Find where the given text appears and provide that cell's center as [X, Y] coordinate. 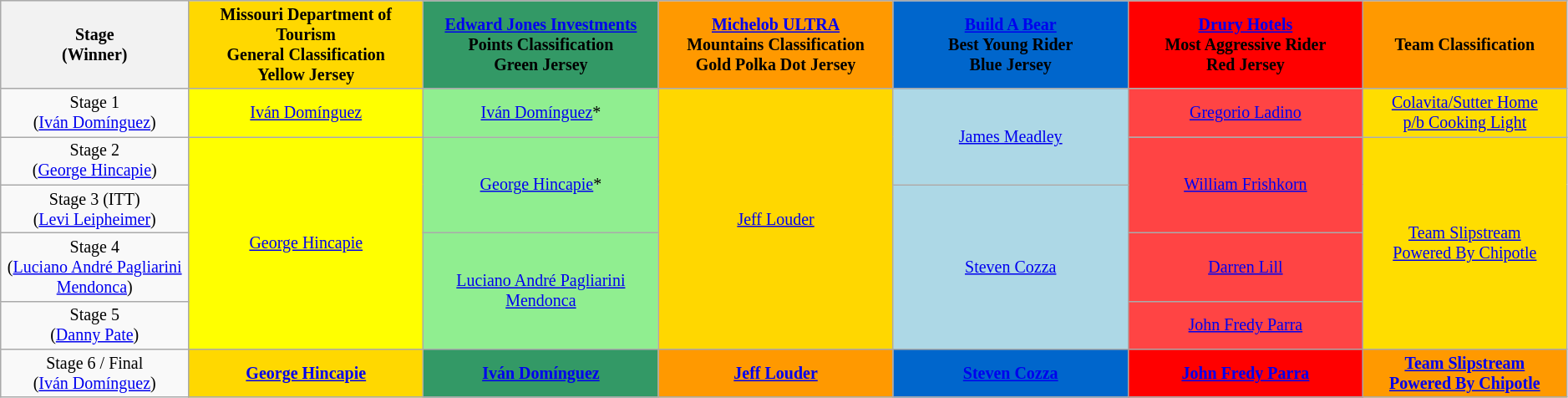
Team Classification [1464, 45]
Stage 6 / Final(Iván Domínguez) [95, 373]
Iván Domínguez* [541, 114]
William Frishkorn [1245, 186]
Stage 5(Danny Pate) [95, 324]
Colavita/Sutter Homep/b Cooking Light [1464, 114]
George Hincapie* [541, 186]
Missouri Department of TourismGeneral ClassificationYellow Jersey [306, 45]
Darren Lill [1245, 268]
Stage(Winner) [95, 45]
Stage 2(George Hincapie) [95, 161]
Gregorio Ladino [1245, 114]
Stage 3 (ITT)(Levi Leipheimer) [95, 209]
Michelob ULTRAMountains ClassificationGold Polka Dot Jersey [775, 45]
James Meadley [1011, 137]
Luciano André Pagliarini Mendonca [541, 291]
Build A BearBest Young RiderBlue Jersey [1011, 45]
Stage 1(Iván Domínguez) [95, 114]
Drury HotelsMost Aggressive RiderRed Jersey [1245, 45]
Stage 4(Luciano André Pagliarini Mendonca) [95, 268]
Edward Jones InvestmentsPoints ClassificationGreen Jersey [541, 45]
